Extract the [x, y] coordinate from the center of the cell holding the provided text.  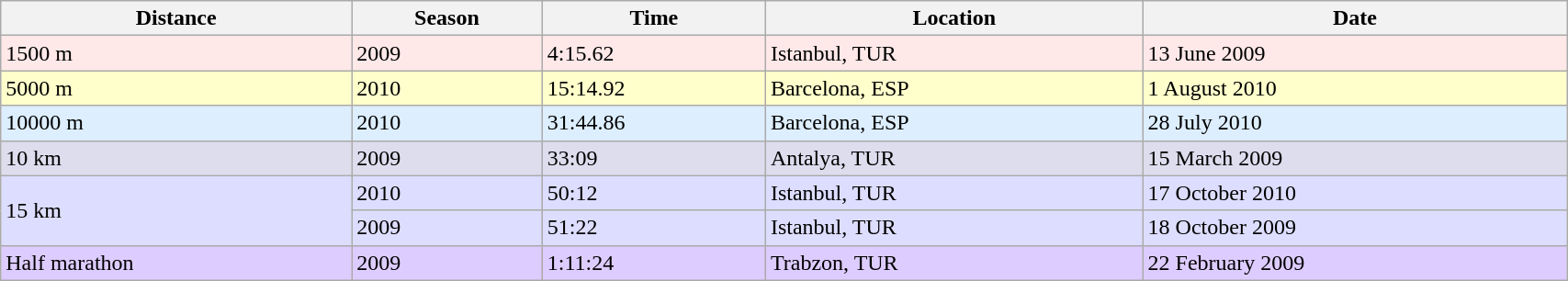
Distance [176, 18]
50:12 [654, 193]
10000 m [176, 123]
17 October 2010 [1355, 193]
33:09 [654, 158]
15:14.92 [654, 88]
5000 m [176, 88]
Antalya, TUR [953, 158]
Date [1355, 18]
4:15.62 [654, 53]
22 February 2009 [1355, 263]
1:11:24 [654, 263]
Season [447, 18]
1 August 2010 [1355, 88]
Time [654, 18]
31:44.86 [654, 123]
28 July 2010 [1355, 123]
Location [953, 18]
Trabzon, TUR [953, 263]
15 km [176, 210]
1500 m [176, 53]
13 June 2009 [1355, 53]
18 October 2009 [1355, 228]
10 km [176, 158]
15 March 2009 [1355, 158]
Half marathon [176, 263]
51:22 [654, 228]
